Capture the cell that displays the provided text and extract its (x, y) central coordinate. 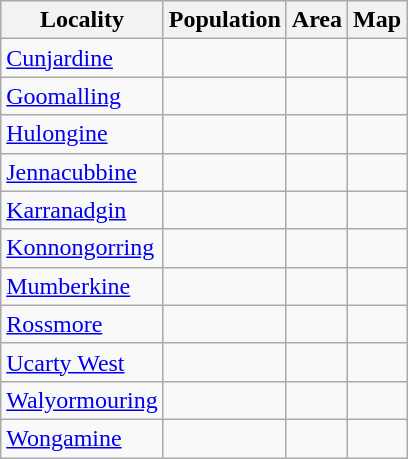
Konnongorring (82, 248)
Cunjardine (82, 58)
Hulongine (82, 134)
Wongamine (82, 438)
Goomalling (82, 96)
Rossmore (82, 324)
Jennacubbine (82, 172)
Ucarty West (82, 362)
Mumberkine (82, 286)
Karranadgin (82, 210)
Area (316, 20)
Locality (82, 20)
Population (224, 20)
Map (378, 20)
Walyormouring (82, 400)
